Search for the cell housing the specified text and yield its [x, y] center coordinate. 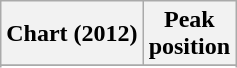
Peakposition [189, 34]
Chart (2012) [72, 34]
